Pinpoint the cell where the given text exists, returning its (X, Y) midpoint coordinate. 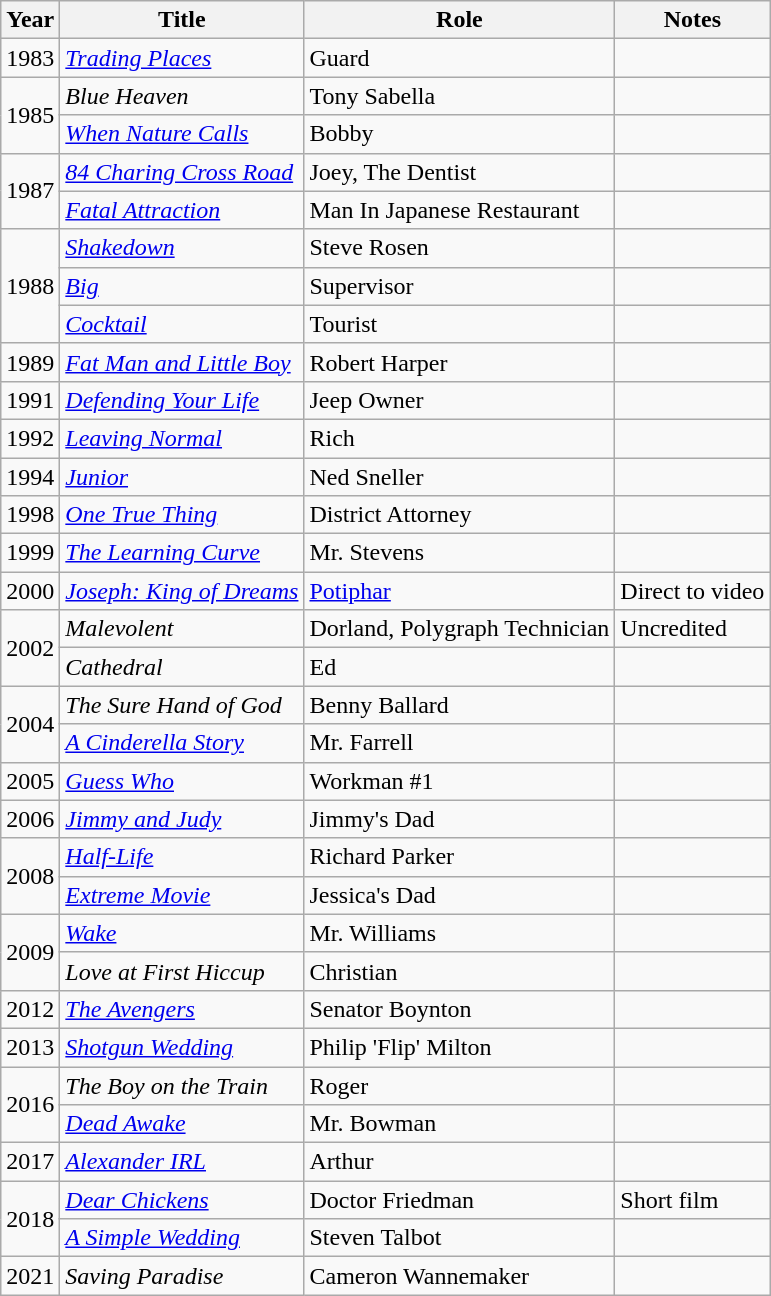
2008 (30, 876)
1998 (30, 515)
Bobby (460, 134)
Tourist (460, 324)
Big (182, 286)
Doctor Friedman (460, 1200)
Senator Boynton (460, 1009)
Guard (460, 58)
Steve Rosen (460, 248)
Robert Harper (460, 362)
Cameron Wannemaker (460, 1276)
Roger (460, 1085)
Richard Parker (460, 857)
Joey, The Dentist (460, 172)
1985 (30, 115)
Defending Your Life (182, 400)
1992 (30, 438)
Trading Places (182, 58)
Ned Sneller (460, 477)
1994 (30, 477)
Mr. Williams (460, 933)
Notes (692, 20)
Mr. Stevens (460, 553)
Love at First Hiccup (182, 971)
Dead Awake (182, 1124)
Role (460, 20)
2000 (30, 591)
Title (182, 20)
District Attorney (460, 515)
The Learning Curve (182, 553)
Direct to video (692, 591)
Dear Chickens (182, 1200)
Jimmy's Dad (460, 819)
The Sure Hand of God (182, 705)
Mr. Bowman (460, 1124)
Extreme Movie (182, 895)
Cathedral (182, 667)
A Simple Wedding (182, 1238)
Jessica's Dad (460, 895)
Benny Ballard (460, 705)
Arthur (460, 1162)
Fat Man and Little Boy (182, 362)
One True Thing (182, 515)
1987 (30, 191)
Malevolent (182, 629)
Uncredited (692, 629)
Potiphar (460, 591)
Christian (460, 971)
Jimmy and Judy (182, 819)
When Nature Calls (182, 134)
2009 (30, 952)
2004 (30, 724)
2017 (30, 1162)
Alexander IRL (182, 1162)
1999 (30, 553)
1988 (30, 286)
Leaving Normal (182, 438)
Year (30, 20)
Joseph: King of Dreams (182, 591)
Saving Paradise (182, 1276)
The Avengers (182, 1009)
2013 (30, 1047)
2018 (30, 1219)
Man In Japanese Restaurant (460, 210)
Guess Who (182, 781)
Mr. Farrell (460, 743)
Workman #1 (460, 781)
Short film (692, 1200)
Steven Talbot (460, 1238)
Rich (460, 438)
2021 (30, 1276)
Blue Heaven (182, 96)
Fatal Attraction (182, 210)
1983 (30, 58)
Shotgun Wedding (182, 1047)
Half-Life (182, 857)
A Cinderella Story (182, 743)
2006 (30, 819)
Tony Sabella (460, 96)
Philip 'Flip' Milton (460, 1047)
84 Charing Cross Road (182, 172)
2005 (30, 781)
Junior (182, 477)
Shakedown (182, 248)
1991 (30, 400)
Dorland, Polygraph Technician (460, 629)
The Boy on the Train (182, 1085)
2012 (30, 1009)
2016 (30, 1104)
2002 (30, 648)
Cocktail (182, 324)
Supervisor (460, 286)
Wake (182, 933)
Jeep Owner (460, 400)
1989 (30, 362)
Ed (460, 667)
